Find where the given text appears and provide that cell's center as [x, y] coordinate. 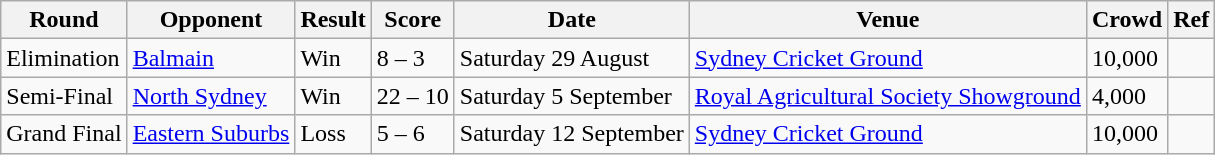
5 – 6 [412, 134]
Opponent [211, 20]
Eastern Suburbs [211, 134]
Date [572, 20]
Crowd [1126, 20]
Result [333, 20]
Loss [333, 134]
8 – 3 [412, 58]
4,000 [1126, 96]
North Sydney [211, 96]
Saturday 29 August [572, 58]
Semi-Final [64, 96]
Grand Final [64, 134]
Ref [1192, 20]
22 – 10 [412, 96]
Saturday 12 September [572, 134]
Venue [888, 20]
Saturday 5 September [572, 96]
Elimination [64, 58]
Score [412, 20]
Balmain [211, 58]
Round [64, 20]
Royal Agricultural Society Showground [888, 96]
